Search for the cell housing the specified text and yield its (X, Y) center coordinate. 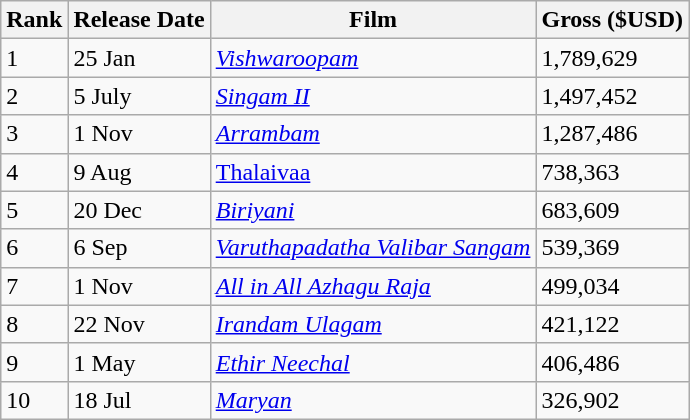
Film (373, 20)
2 (34, 96)
8 (34, 324)
1,287,486 (612, 134)
1 May (139, 362)
6 Sep (139, 248)
Ethir Neechal (373, 362)
Maryan (373, 400)
Singam II (373, 96)
6 (34, 248)
Biriyani (373, 210)
3 (34, 134)
9 (34, 362)
1 (34, 58)
18 Jul (139, 400)
20 Dec (139, 210)
539,369 (612, 248)
326,902 (612, 400)
7 (34, 286)
Varuthapadatha Valibar Sangam (373, 248)
738,363 (612, 172)
5 (34, 210)
Arrambam (373, 134)
406,486 (612, 362)
1,497,452 (612, 96)
1,789,629 (612, 58)
All in All Azhagu Raja (373, 286)
Vishwaroopam (373, 58)
683,609 (612, 210)
Release Date (139, 20)
499,034 (612, 286)
10 (34, 400)
25 Jan (139, 58)
9 Aug (139, 172)
Rank (34, 20)
22 Nov (139, 324)
421,122 (612, 324)
Irandam Ulagam (373, 324)
Gross ($USD) (612, 20)
4 (34, 172)
Thalaivaa (373, 172)
5 July (139, 96)
